Extract the [X, Y] coordinate from the center of the cell holding the provided text.  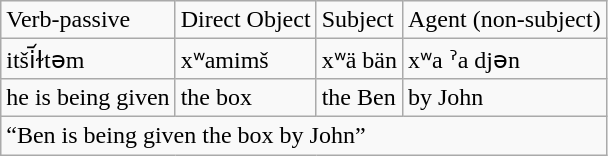
the Ben [359, 97]
by John [504, 97]
he is being given [88, 97]
Subject [359, 20]
xʷa ˀa djən [504, 59]
Verb-passive [88, 20]
itši᷄ɫtəm [88, 59]
Direct Object [246, 20]
the box [246, 97]
xʷamimš [246, 59]
“Ben is being given the box by John” [304, 135]
Agent (non-subject) [504, 20]
xʷä bän [359, 59]
